Locate the cell with the specified text and output its (X, Y) center coordinate. 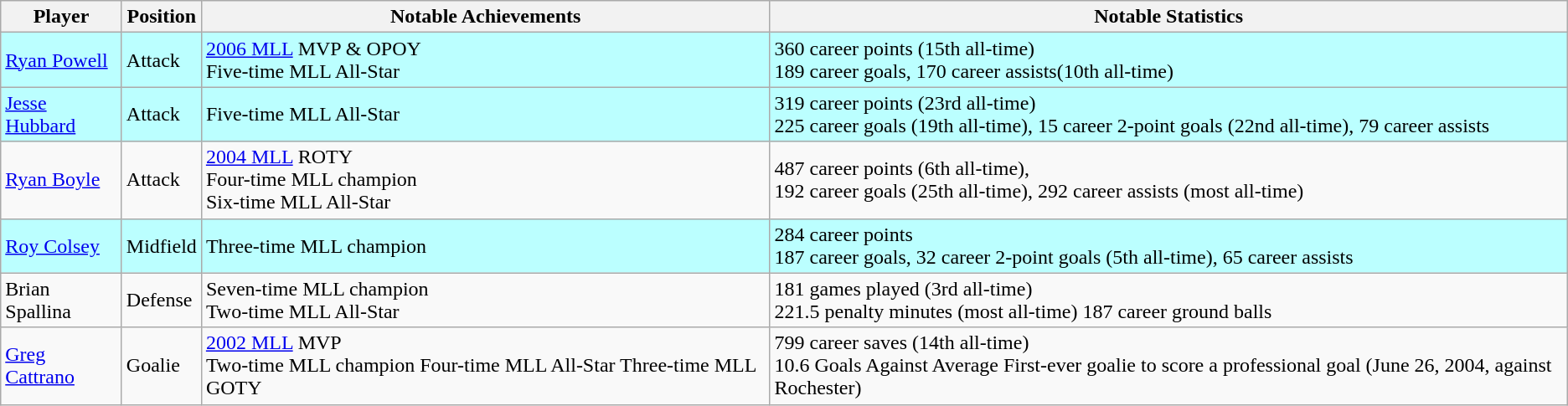
360 career points (15th all-time)189 career goals, 170 career assists(10th all-time) (1168, 60)
Brian Spallina (62, 300)
799 career saves (14th all-time)10.6 Goals Against Average First-ever goalie to score a professional goal (June 26, 2004, against Rochester) (1168, 366)
2006 MLL MVP & OPOYFive-time MLL All-Star (486, 60)
Midfield (161, 246)
487 career points (6th all-time),192 career goals (25th all-time), 292 career assists (most all-time) (1168, 180)
Greg Cattrano (62, 366)
Ryan Boyle (62, 180)
Goalie (161, 366)
Ryan Powell (62, 60)
181 games played (3rd all-time)221.5 penalty minutes (most all-time) 187 career ground balls (1168, 300)
Notable Achievements (486, 17)
Player (62, 17)
Three-time MLL champion (486, 246)
Position (161, 17)
Five-time MLL All-Star (486, 114)
Defense (161, 300)
284 career points187 career goals, 32 career 2-point goals (5th all-time), 65 career assists (1168, 246)
Jesse Hubbard (62, 114)
2002 MLL MVPTwo-time MLL champion Four-time MLL All-Star Three-time MLL GOTY (486, 366)
Seven-time MLL championTwo-time MLL All-Star (486, 300)
2004 MLL ROTYFour-time MLL championSix-time MLL All-Star (486, 180)
Notable Statistics (1168, 17)
319 career points (23rd all-time)225 career goals (19th all-time), 15 career 2-point goals (22nd all-time), 79 career assists (1168, 114)
Roy Colsey (62, 246)
